Locate the cell with the specified text and output its [x, y] center coordinate. 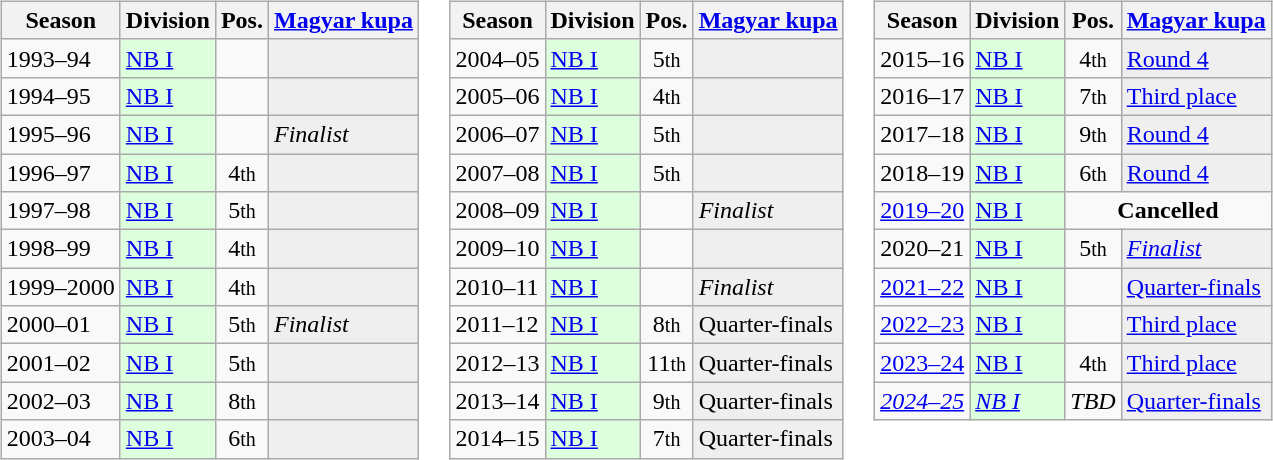
1993–94 [60, 58]
2020–21 [922, 249]
1994–95 [60, 96]
TBD [1093, 401]
2023–24 [922, 363]
2012–13 [498, 363]
2019–20 [922, 211]
2003–04 [60, 439]
2014–15 [498, 439]
1997–98 [60, 211]
2010–11 [498, 287]
2005–06 [498, 96]
2016–17 [922, 96]
2013–14 [498, 401]
2024–25 [922, 401]
1999–2000 [60, 287]
1995–96 [60, 134]
2021–22 [922, 287]
2017–18 [922, 134]
2002–03 [60, 401]
11th [666, 363]
2022–23 [922, 325]
2015–16 [922, 58]
2009–10 [498, 249]
2007–08 [498, 173]
1996–97 [60, 173]
2008–09 [498, 211]
2011–12 [498, 325]
2006–07 [498, 134]
2000–01 [60, 325]
1998–99 [60, 249]
2001–02 [60, 363]
Cancelled [1168, 211]
2004–05 [498, 58]
2018–19 [922, 173]
